Extract the (X, Y) coordinate from the center of the cell holding the provided text.  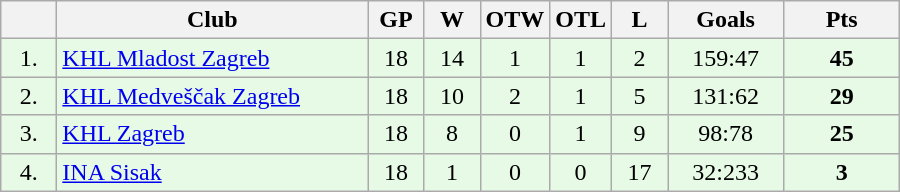
10 (452, 96)
W (452, 20)
Club (212, 20)
2. (29, 96)
14 (452, 58)
Goals (726, 20)
98:78 (726, 134)
KHL Zagreb (212, 134)
131:62 (726, 96)
OTW (515, 20)
29 (842, 96)
3. (29, 134)
9 (640, 134)
45 (842, 58)
4. (29, 172)
5 (640, 96)
GP (396, 20)
8 (452, 134)
KHL Mladost Zagreb (212, 58)
OTL (581, 20)
159:47 (726, 58)
25 (842, 134)
32:233 (726, 172)
3 (842, 172)
L (640, 20)
KHL Medveščak Zagreb (212, 96)
1. (29, 58)
17 (640, 172)
Pts (842, 20)
INA Sisak (212, 172)
